Return (X, Y) of the center of cell containing provided text 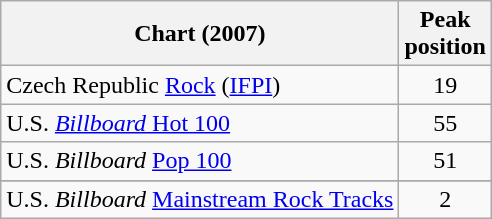
U.S. Billboard Pop 100 (200, 161)
U.S. Billboard Hot 100 (200, 123)
19 (445, 85)
U.S. Billboard Mainstream Rock Tracks (200, 199)
Czech Republic Rock (IFPI) (200, 85)
Peakposition (445, 34)
2 (445, 199)
Chart (2007) (200, 34)
55 (445, 123)
51 (445, 161)
